Provide the [x, y] coordinate of the cell's center where the given text is located.  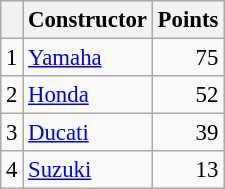
Suzuki [88, 170]
75 [188, 58]
13 [188, 170]
39 [188, 133]
1 [12, 58]
52 [188, 95]
Ducati [88, 133]
Constructor [88, 20]
Yamaha [88, 58]
Points [188, 20]
Honda [88, 95]
4 [12, 170]
3 [12, 133]
2 [12, 95]
